For the text-containing cell, return its midpoint in (x, y) coordinate format. 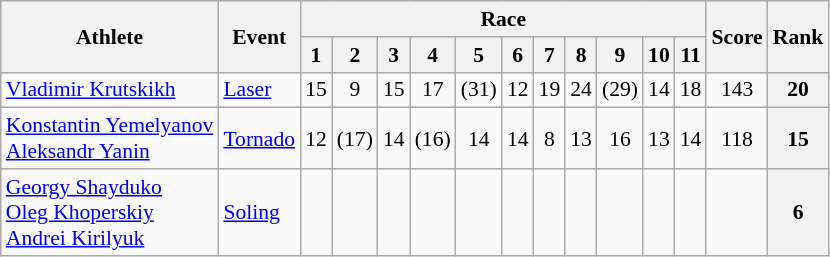
Score (736, 36)
19 (550, 90)
143 (736, 90)
(31) (479, 90)
(17) (355, 138)
1 (316, 55)
Vladimir Krutskikh (110, 90)
11 (691, 55)
3 (394, 55)
118 (736, 138)
Soling (259, 212)
Konstantin Yemelyanov Aleksandr Yanin (110, 138)
18 (691, 90)
2 (355, 55)
Event (259, 36)
5 (479, 55)
Rank (798, 36)
17 (433, 90)
16 (620, 138)
Tornado (259, 138)
7 (550, 55)
4 (433, 55)
(16) (433, 138)
Laser (259, 90)
20 (798, 90)
24 (581, 90)
Athlete (110, 36)
(29) (620, 90)
10 (659, 55)
Race (503, 19)
Georgy Shayduko Oleg KhoperskiyAndrei Kirilyuk (110, 212)
